Scan for the cell matching the given text and deliver its (x, y) coordinate at center. 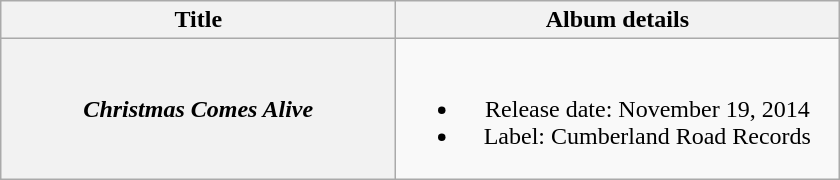
Album details (618, 20)
Release date: November 19, 2014Label: Cumberland Road Records (618, 109)
Title (198, 20)
Christmas Comes Alive (198, 109)
